For the text-containing cell, return its midpoint in [x, y] coordinate format. 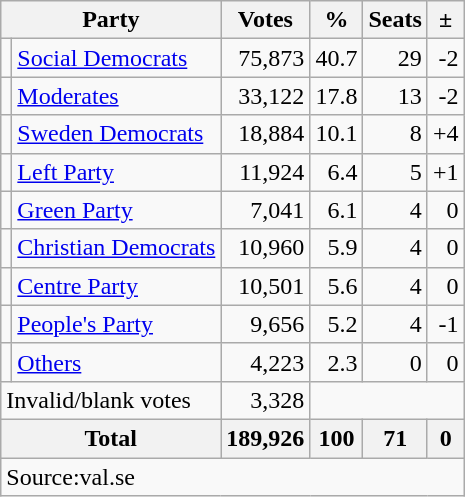
29 [395, 58]
Invalid/blank votes [111, 400]
75,873 [266, 58]
% [336, 20]
Social Democrats [116, 58]
Source:val.se [232, 477]
4,223 [266, 362]
8 [395, 134]
10,960 [266, 248]
Christian Democrats [116, 248]
Centre Party [116, 286]
5 [395, 172]
71 [395, 438]
Seats [395, 20]
5.2 [336, 324]
6.1 [336, 210]
33,122 [266, 96]
People's Party [116, 324]
100 [336, 438]
10.1 [336, 134]
40.7 [336, 58]
5.6 [336, 286]
13 [395, 96]
7,041 [266, 210]
Moderates [116, 96]
Others [116, 362]
10,501 [266, 286]
Party [111, 20]
± [446, 20]
3,328 [266, 400]
11,924 [266, 172]
6.4 [336, 172]
Votes [266, 20]
17.8 [336, 96]
Sweden Democrats [116, 134]
18,884 [266, 134]
Total [111, 438]
9,656 [266, 324]
2.3 [336, 362]
5.9 [336, 248]
-1 [446, 324]
+1 [446, 172]
189,926 [266, 438]
+4 [446, 134]
Left Party [116, 172]
Green Party [116, 210]
